Return (X, Y) of the center of cell containing provided text 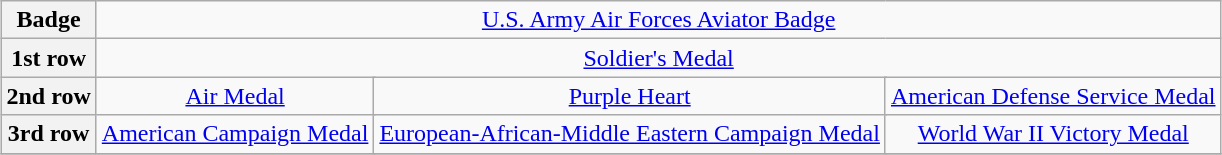
Soldier's Medal (658, 58)
U.S. Army Air Forces Aviator Badge (658, 20)
American Defense Service Medal (1053, 96)
Air Medal (235, 96)
3rd row (48, 134)
World War II Victory Medal (1053, 134)
Purple Heart (630, 96)
1st row (48, 58)
Badge (48, 20)
American Campaign Medal (235, 134)
2nd row (48, 96)
European-African-Middle Eastern Campaign Medal (630, 134)
